Identify which cell holds the provided text, then report its [x, y] central coordinate. 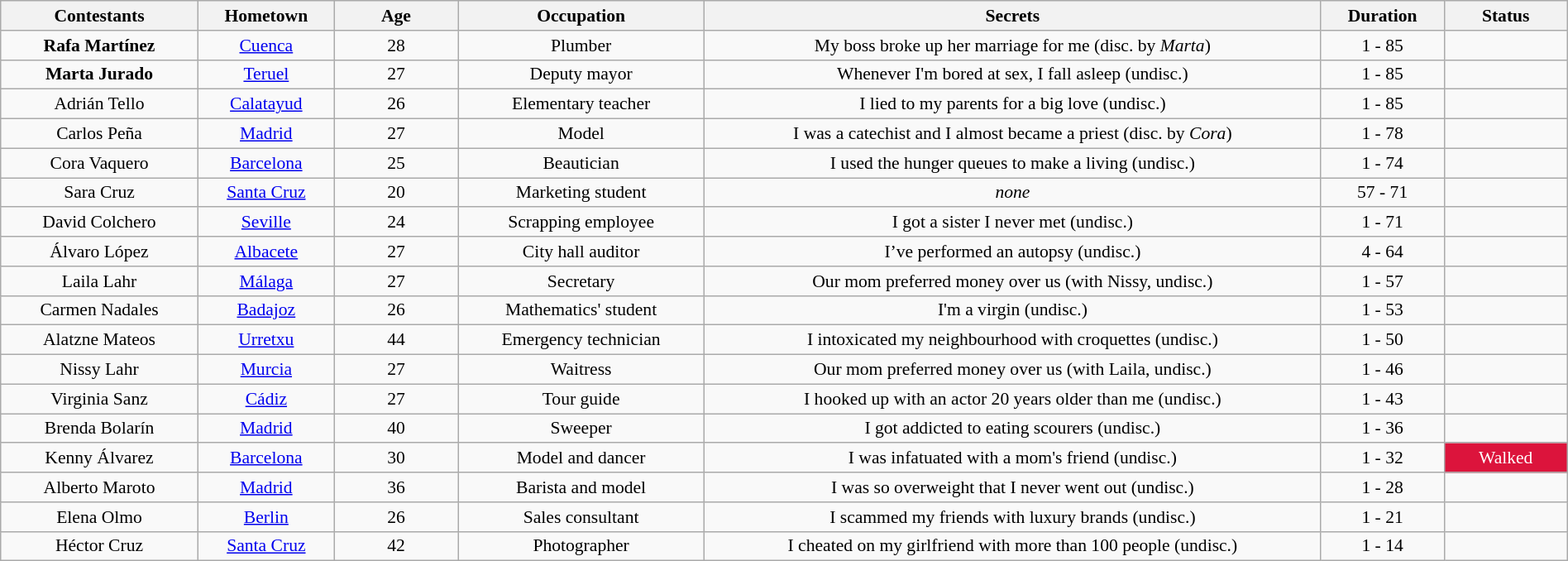
24 [395, 222]
I was so overweight that I never went out (undisc.) [1012, 487]
Héctor Cruz [99, 546]
1 - 43 [1383, 399]
1 - 50 [1383, 340]
Elena Olmo [99, 516]
Barista and model [581, 487]
Waitress [581, 369]
none [1012, 192]
1 - 32 [1383, 458]
Scrapping employee [581, 222]
Tour guide [581, 399]
Berlin [266, 516]
I got addicted to eating scourers (undisc.) [1012, 429]
Our mom preferred money over us (with Laila, undisc.) [1012, 369]
Álvaro López [99, 252]
Photographer [581, 546]
1 - 78 [1383, 133]
4 - 64 [1383, 252]
Carmen Nadales [99, 310]
40 [395, 429]
Secretary [581, 280]
Deputy mayor [581, 74]
Beautician [581, 163]
Walked [1505, 458]
Model [581, 133]
Marketing student [581, 192]
I cheated on my girlfriend with more than 100 people (undisc.) [1012, 546]
City hall auditor [581, 252]
Urretxu [266, 340]
1 - 28 [1383, 487]
30 [395, 458]
Mathematics' student [581, 310]
Contestants [99, 16]
Alatzne Mateos [99, 340]
I lied to my parents for a big love (undisc.) [1012, 104]
Model and dancer [581, 458]
Occupation [581, 16]
Status [1505, 16]
Secrets [1012, 16]
Brenda Bolarín [99, 429]
Badajoz [266, 310]
1 - 71 [1383, 222]
Virginia Sanz [99, 399]
I used the hunger queues to make a living (undisc.) [1012, 163]
Plumber [581, 45]
I scammed my friends with luxury brands (undisc.) [1012, 516]
Teruel [266, 74]
44 [395, 340]
20 [395, 192]
1 - 21 [1383, 516]
Murcia [266, 369]
1 - 74 [1383, 163]
Our mom preferred money over us (with Nissy, undisc.) [1012, 280]
Málaga [266, 280]
42 [395, 546]
I hooked up with an actor 20 years older than me (undisc.) [1012, 399]
Hometown [266, 16]
I was infatuated with a mom's friend (undisc.) [1012, 458]
Cora Vaquero [99, 163]
David Colchero [99, 222]
1 - 14 [1383, 546]
Duration [1383, 16]
36 [395, 487]
Nissy Lahr [99, 369]
Emergency technician [581, 340]
My boss broke up her marriage for me (disc. by Marta) [1012, 45]
I'm a virgin (undisc.) [1012, 310]
Marta Jurado [99, 74]
Cádiz [266, 399]
Adrián Tello [99, 104]
Age [395, 16]
Seville [266, 222]
1 - 53 [1383, 310]
Cuenca [266, 45]
Whenever I'm bored at sex, I fall asleep (undisc.) [1012, 74]
28 [395, 45]
Laila Lahr [99, 280]
Elementary teacher [581, 104]
1 - 57 [1383, 280]
Carlos Peña [99, 133]
Alberto Maroto [99, 487]
Sales consultant [581, 516]
Albacete [266, 252]
Sweeper [581, 429]
I was a catechist and I almost became a priest (disc. by Cora) [1012, 133]
1 - 36 [1383, 429]
I intoxicated my neighbourhood with croquettes (undisc.) [1012, 340]
Calatayud [266, 104]
Rafa Martínez [99, 45]
1 - 46 [1383, 369]
I got a sister I never met (undisc.) [1012, 222]
Sara Cruz [99, 192]
57 - 71 [1383, 192]
Kenny Álvarez [99, 458]
I’ve performed an autopsy (undisc.) [1012, 252]
25 [395, 163]
